Determine the [x, y] coordinate at the center of the cell enclosing the given text.  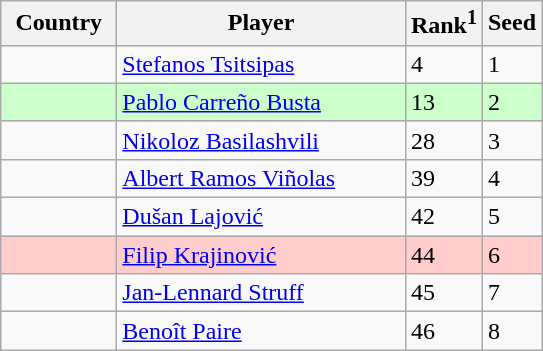
42 [444, 217]
Player [262, 24]
Albert Ramos Viñolas [262, 178]
Rank1 [444, 24]
Nikoloz Basilashvili [262, 140]
28 [444, 140]
Benoît Paire [262, 331]
46 [444, 331]
Pablo Carreño Busta [262, 102]
8 [512, 331]
3 [512, 140]
39 [444, 178]
7 [512, 293]
6 [512, 255]
Seed [512, 24]
2 [512, 102]
Jan-Lennard Struff [262, 293]
1 [512, 64]
Country [59, 24]
Filip Krajinović [262, 255]
44 [444, 255]
Stefanos Tsitsipas [262, 64]
45 [444, 293]
5 [512, 217]
Dušan Lajović [262, 217]
13 [444, 102]
